Extract the [X, Y] coordinate from the center of the cell holding the provided text.  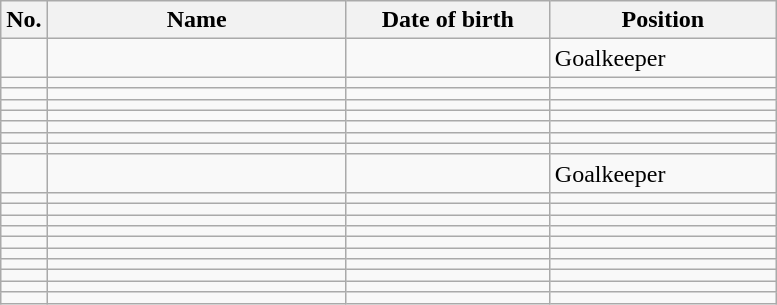
Name [196, 20]
Date of birth [448, 20]
Position [662, 20]
No. [24, 20]
